Pinpoint the cell where the given text exists, returning its (X, Y) midpoint coordinate. 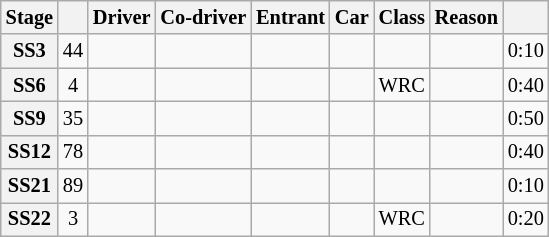
Co-driver (203, 17)
SS3 (30, 51)
Stage (30, 17)
Reason (466, 17)
SS12 (30, 152)
Entrant (290, 17)
Car (352, 17)
4 (73, 85)
SS9 (30, 118)
78 (73, 152)
0:20 (526, 219)
SS21 (30, 186)
SS6 (30, 85)
Driver (122, 17)
SS22 (30, 219)
0:50 (526, 118)
3 (73, 219)
44 (73, 51)
89 (73, 186)
Class (402, 17)
35 (73, 118)
